Extract the (X, Y) coordinate from the center of the cell holding the provided text.  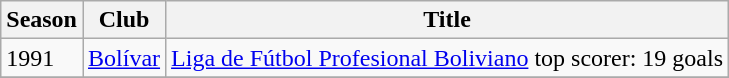
Liga de Fútbol Profesional Boliviano top scorer: 19 goals (448, 58)
Bolívar (124, 58)
Club (124, 20)
1991 (42, 58)
Title (448, 20)
Season (42, 20)
